Return [x, y] of the center of cell containing provided text 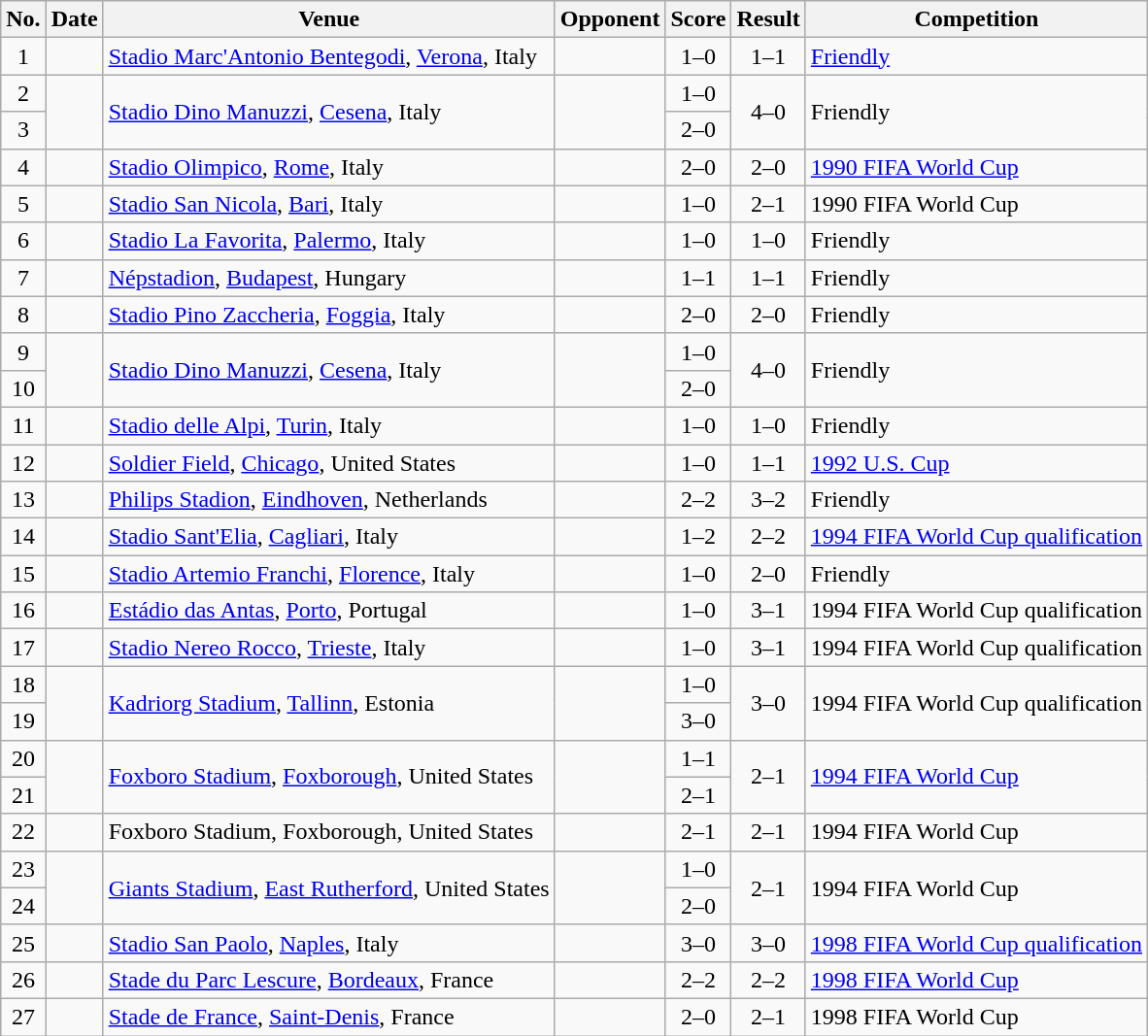
20 [23, 758]
1 [23, 56]
Estádio das Antas, Porto, Portugal [328, 611]
17 [23, 648]
23 [23, 869]
26 [23, 980]
Stadio delle Alpi, Turin, Italy [328, 425]
14 [23, 537]
18 [23, 685]
Result [768, 19]
Stadio La Favorita, Palermo, Italy [328, 241]
9 [23, 351]
12 [23, 463]
1992 U.S. Cup [976, 463]
No. [23, 19]
Opponent [610, 19]
Venue [328, 19]
Népstadion, Budapest, Hungary [328, 278]
19 [23, 721]
22 [23, 832]
1–2 [698, 537]
21 [23, 795]
3–2 [768, 500]
10 [23, 388]
6 [23, 241]
8 [23, 315]
3 [23, 130]
16 [23, 611]
Kadriorg Stadium, Tallinn, Estonia [328, 703]
Stadio San Paolo, Naples, Italy [328, 943]
Stadio San Nicola, Bari, Italy [328, 204]
2 [23, 93]
15 [23, 574]
Soldier Field, Chicago, United States [328, 463]
Competition [976, 19]
24 [23, 906]
Stadio Olimpico, Rome, Italy [328, 167]
Date [74, 19]
Stadio Pino Zaccheria, Foggia, Italy [328, 315]
13 [23, 500]
1998 FIFA World Cup qualification [976, 943]
27 [23, 1017]
Stade du Parc Lescure, Bordeaux, France [328, 980]
Philips Stadion, Eindhoven, Netherlands [328, 500]
25 [23, 943]
Stadio Marc'Antonio Bentegodi, Verona, Italy [328, 56]
Stadio Nereo Rocco, Trieste, Italy [328, 648]
7 [23, 278]
5 [23, 204]
Stadio Artemio Franchi, Florence, Italy [328, 574]
11 [23, 425]
Stadio Sant'Elia, Cagliari, Italy [328, 537]
Giants Stadium, East Rutherford, United States [328, 887]
Score [698, 19]
Stade de France, Saint-Denis, France [328, 1017]
4 [23, 167]
